Return (x, y) of the center of cell containing provided text 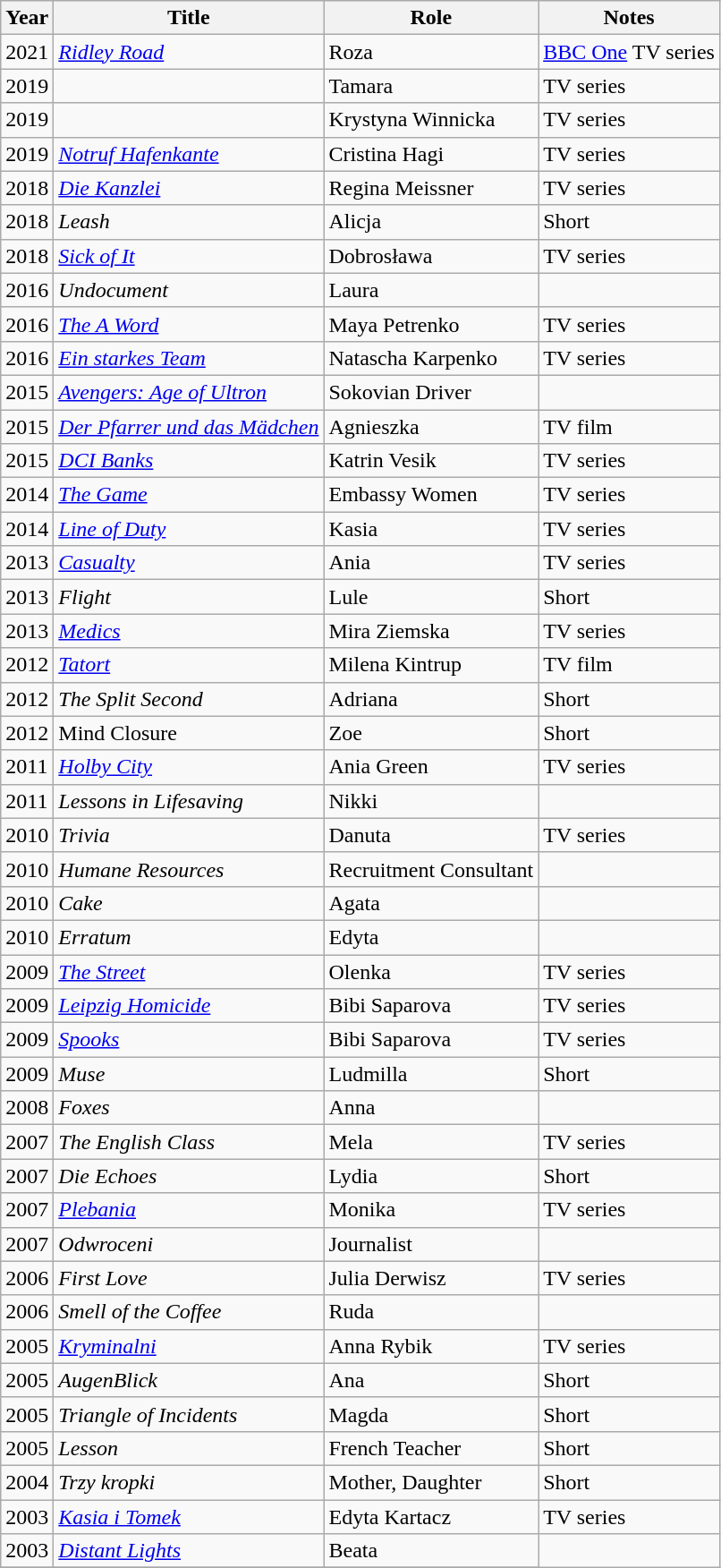
Avengers: Age of Ultron (189, 392)
2004 (27, 1482)
Triangle of Incidents (189, 1414)
Adriana (431, 699)
BBC One TV series (630, 52)
Maya Petrenko (431, 324)
Distant Lights (189, 1551)
Recruitment Consultant (431, 869)
Trivia (189, 835)
Plebania (189, 1210)
Holby City (189, 767)
The Split Second (189, 699)
Mira Ziemska (431, 631)
Anna Rybik (431, 1346)
Kasia (431, 529)
Zoe (431, 733)
Ania Green (431, 767)
Medics (189, 631)
Agnieszka (431, 427)
Dobrosława (431, 256)
Flight (189, 597)
First Love (189, 1278)
Beata (431, 1551)
Danuta (431, 835)
Odwroceni (189, 1244)
Edyta Kartacz (431, 1517)
Ridley Road (189, 52)
Foxes (189, 1108)
Trzy kropki (189, 1482)
Tatort (189, 665)
Roza (431, 52)
Lesson (189, 1448)
Ein starkes Team (189, 358)
Der Pfarrer und das Mädchen (189, 427)
Sokovian Driver (431, 392)
Line of Duty (189, 529)
Nikki (431, 801)
Smell of the Coffee (189, 1312)
Role (431, 18)
Tamara (431, 86)
Cristina Hagi (431, 154)
Edyta (431, 937)
Anna (431, 1108)
Laura (431, 290)
Natascha Karpenko (431, 358)
Agata (431, 903)
Journalist (431, 1244)
Lydia (431, 1176)
Notes (630, 18)
Kryminalni (189, 1346)
The Street (189, 971)
Lule (431, 597)
Undocument (189, 290)
The English Class (189, 1142)
Cake (189, 903)
Kasia i Tomek (189, 1517)
Olenka (431, 971)
Mother, Daughter (431, 1482)
Regina Meissner (431, 188)
Milena Kintrup (431, 665)
Alicja (431, 222)
Year (27, 18)
DCI Banks (189, 461)
2021 (27, 52)
Leash (189, 222)
Julia Derwisz (431, 1278)
Krystyna Winnicka (431, 120)
AugenBlick (189, 1380)
Embassy Women (431, 495)
Notruf Hafenkante (189, 154)
Humane Resources (189, 869)
Title (189, 18)
Spooks (189, 1040)
The A Word (189, 324)
Mind Closure (189, 733)
Monika (431, 1210)
Muse (189, 1074)
Lessons in Lifesaving (189, 801)
Ania (431, 563)
Sick of It (189, 256)
Casualty (189, 563)
The Game (189, 495)
Ana (431, 1380)
Erratum (189, 937)
French Teacher (431, 1448)
Die Kanzlei (189, 188)
Katrin Vesik (431, 461)
2008 (27, 1108)
Die Echoes (189, 1176)
Magda (431, 1414)
Leipzig Homicide (189, 1006)
Ludmilla (431, 1074)
Mela (431, 1142)
Ruda (431, 1312)
